Scan for the cell matching the given text and deliver its (x, y) coordinate at center. 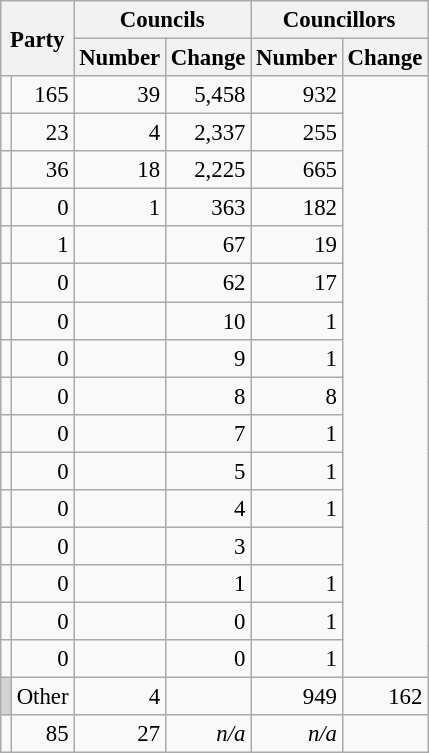
162 (384, 697)
Councillors (340, 20)
949 (297, 697)
27 (120, 734)
665 (297, 170)
9 (208, 358)
62 (208, 283)
67 (208, 245)
19 (297, 245)
23 (42, 133)
18 (120, 170)
Party (38, 38)
39 (120, 95)
Councils (162, 20)
932 (297, 95)
36 (42, 170)
2,337 (208, 133)
3 (208, 546)
5 (208, 471)
10 (208, 321)
2,225 (208, 170)
7 (208, 433)
85 (42, 734)
182 (297, 208)
Other (42, 697)
17 (297, 283)
255 (297, 133)
5,458 (208, 95)
165 (42, 95)
363 (208, 208)
